Return (x, y) of the center of cell containing provided text 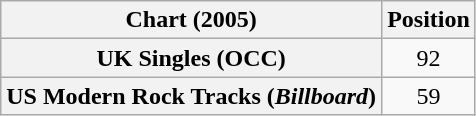
92 (429, 58)
UK Singles (OCC) (192, 58)
Position (429, 20)
Chart (2005) (192, 20)
59 (429, 96)
US Modern Rock Tracks (Billboard) (192, 96)
